Extract the (X, Y) coordinate from the center of the cell holding the provided text.  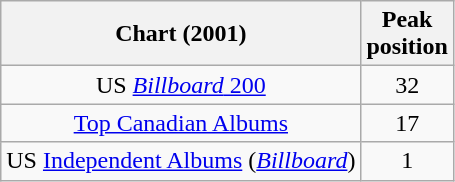
1 (407, 161)
32 (407, 85)
17 (407, 123)
Top Canadian Albums (181, 123)
Chart (2001) (181, 34)
US Billboard 200 (181, 85)
Peakposition (407, 34)
US Independent Albums (Billboard) (181, 161)
